Locate the cell with the specified text and output its (X, Y) center coordinate. 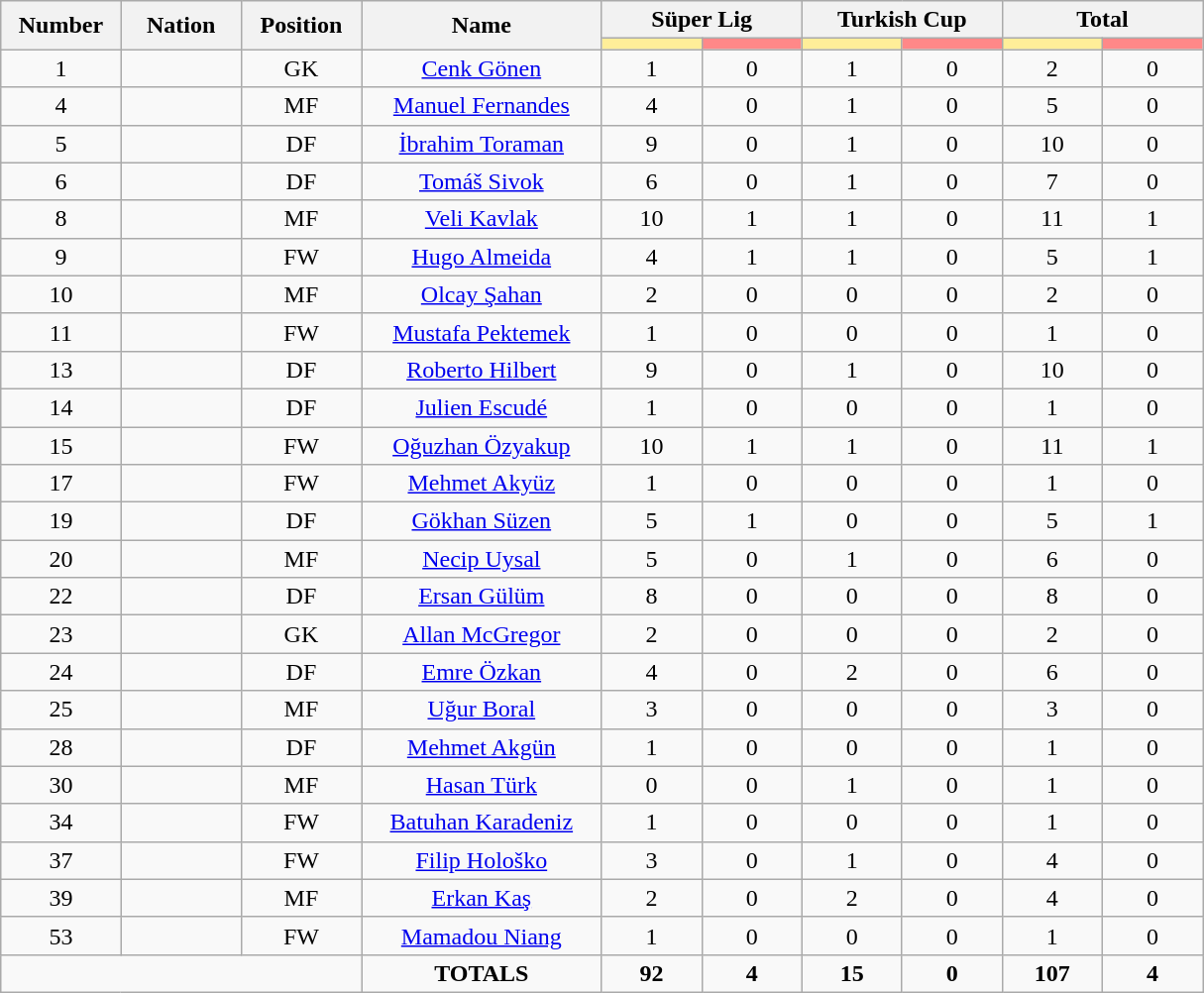
TOTALS (482, 973)
23 (61, 634)
34 (61, 823)
Necip Uysal (482, 559)
Turkish Cup (902, 20)
Gökhan Süzen (482, 521)
39 (61, 898)
Mamadou Niang (482, 936)
92 (652, 973)
19 (61, 521)
17 (61, 484)
13 (61, 370)
Nation (180, 26)
24 (61, 672)
Cenk Gönen (482, 68)
Mehmet Akyüz (482, 484)
Filip Hološko (482, 860)
Oğuzhan Özyakup (482, 445)
Veli Kavlak (482, 219)
Uğur Boral (482, 710)
Erkan Kaş (482, 898)
Süper Lig (702, 20)
7 (1052, 181)
Emre Özkan (482, 672)
22 (61, 597)
Number (61, 26)
Hasan Türk (482, 785)
Allan McGregor (482, 634)
Hugo Almeida (482, 257)
Olcay Şahan (482, 294)
25 (61, 710)
53 (61, 936)
37 (61, 860)
14 (61, 407)
Batuhan Karadeniz (482, 823)
Roberto Hilbert (482, 370)
Tomáš Sivok (482, 181)
Mehmet Akgün (482, 747)
107 (1052, 973)
Total (1102, 20)
20 (61, 559)
Ersan Gülüm (482, 597)
Mustafa Pektemek (482, 332)
28 (61, 747)
Julien Escudé (482, 407)
İbrahim Toraman (482, 144)
Manuel Fernandes (482, 106)
Name (482, 26)
30 (61, 785)
Position (301, 26)
